Return (x, y) of the center of cell containing provided text 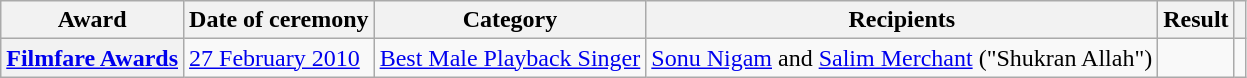
Best Male Playback Singer (510, 58)
Filmfare Awards (92, 58)
Sonu Nigam and Salim Merchant ("Shukran Allah") (902, 58)
Category (510, 20)
Date of ceremony (280, 20)
Recipients (902, 20)
Result (1196, 20)
Award (92, 20)
27 February 2010 (280, 58)
